Locate the cell with the specified text and output its (x, y) center coordinate. 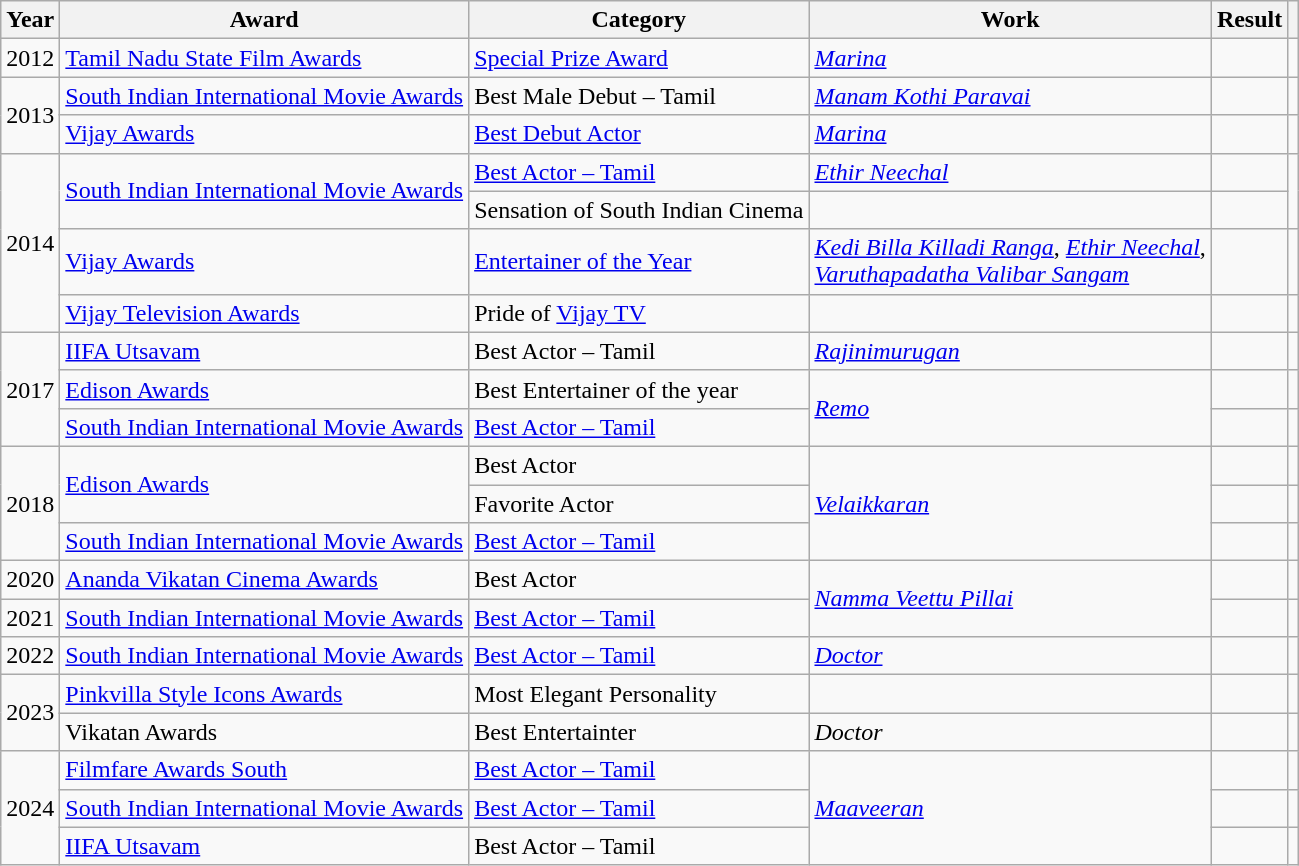
2022 (30, 656)
Award (264, 20)
Special Prize Award (639, 58)
Vijay Television Awards (264, 313)
2018 (30, 503)
Pride of Vijay TV (639, 313)
Most Elegant Personality (639, 694)
Rajinimurugan (1010, 351)
Best Debut Actor (639, 134)
Ethir Neechal (1010, 172)
Kedi Billa Killadi Ranga, Ethir Neechal, Varuthapadatha Valibar Sangam (1010, 262)
Ananda Vikatan Cinema Awards (264, 580)
2013 (30, 115)
Pinkvilla Style Icons Awards (264, 694)
2020 (30, 580)
Namma Veettu Pillai (1010, 599)
Best Entertainter (639, 732)
Category (639, 20)
Year (30, 20)
Tamil Nadu State Film Awards (264, 58)
Velaikkaran (1010, 503)
2017 (30, 389)
Remo (1010, 408)
Work (1010, 20)
2024 (30, 808)
2021 (30, 618)
Entertainer of the Year (639, 262)
Vikatan Awards (264, 732)
Favorite Actor (639, 503)
2012 (30, 58)
2023 (30, 713)
Best Entertainer of the year (639, 389)
Filmfare Awards South (264, 770)
Manam Kothi Paravai (1010, 96)
Best Male Debut – Tamil (639, 96)
2014 (30, 242)
Result (1249, 20)
Sensation of South Indian Cinema (639, 210)
Maaveeran (1010, 808)
